Capture the cell that displays the provided text and extract its [X, Y] central coordinate. 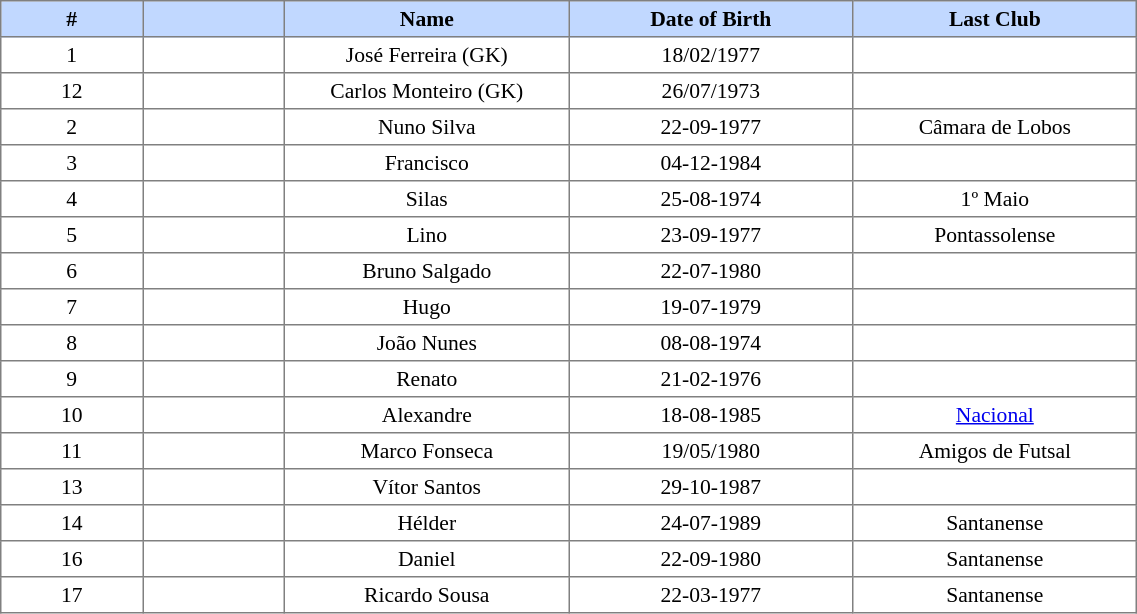
25-08-1974 [711, 199]
4 [72, 199]
Câmara de Lobos [995, 127]
1º Maio [995, 199]
19-07-1979 [711, 307]
10 [72, 415]
João Nunes [427, 343]
Hugo [427, 307]
26/07/1973 [711, 91]
24-07-1989 [711, 523]
18/02/1977 [711, 55]
Marco Fonseca [427, 451]
1 [72, 55]
6 [72, 271]
18-08-1985 [711, 415]
Alexandre [427, 415]
7 [72, 307]
Pontassolense [995, 235]
11 [72, 451]
21-02-1976 [711, 379]
19/05/1980 [711, 451]
3 [72, 163]
José Ferreira (GK) [427, 55]
Name [427, 19]
14 [72, 523]
# [72, 19]
Vítor Santos [427, 487]
9 [72, 379]
22-09-1980 [711, 559]
Carlos Monteiro (GK) [427, 91]
2 [72, 127]
12 [72, 91]
13 [72, 487]
23-09-1977 [711, 235]
Bruno Salgado [427, 271]
04-12-1984 [711, 163]
Date of Birth [711, 19]
08-08-1974 [711, 343]
29-10-1987 [711, 487]
Nuno Silva [427, 127]
Renato [427, 379]
16 [72, 559]
22-07-1980 [711, 271]
17 [72, 595]
Silas [427, 199]
Hélder [427, 523]
22-03-1977 [711, 595]
Amigos de Futsal [995, 451]
Daniel [427, 559]
22-09-1977 [711, 127]
Lino [427, 235]
5 [72, 235]
Nacional [995, 415]
Last Club [995, 19]
Ricardo Sousa [427, 595]
8 [72, 343]
Francisco [427, 163]
